Return [X, Y] of the center of cell containing provided text 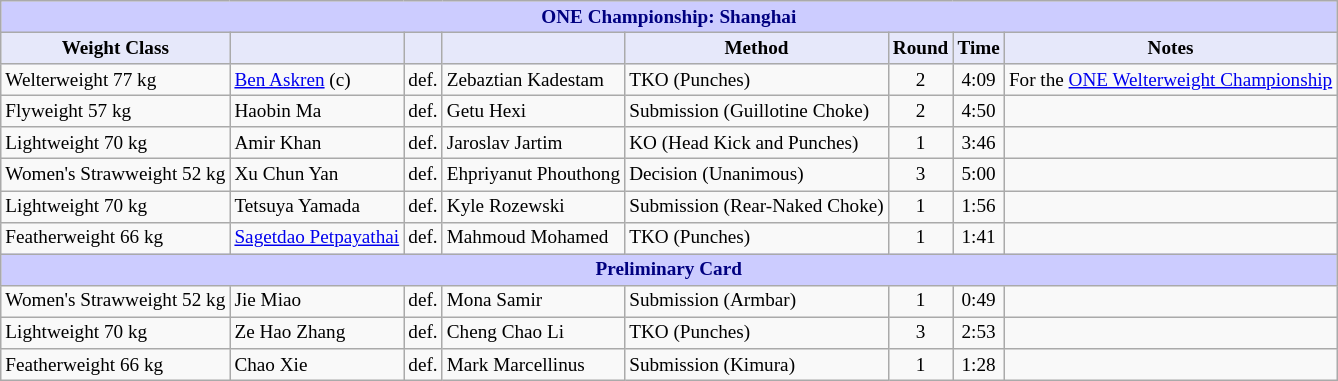
Welterweight 77 kg [116, 80]
Getu Hexi [533, 111]
Kyle Rozewski [533, 206]
Decision (Unanimous) [757, 175]
Notes [1170, 48]
Submission (Guillotine Choke) [757, 111]
Mona Samir [533, 301]
3:46 [978, 143]
1:28 [978, 365]
Zebaztian Kadestam [533, 80]
Preliminary Card [669, 270]
Mahmoud Mohamed [533, 238]
2:53 [978, 333]
Chao Xie [317, 365]
4:50 [978, 111]
Tetsuya Yamada [317, 206]
1:41 [978, 238]
Time [978, 48]
Jaroslav Jartim [533, 143]
Ehpriyanut Phouthong [533, 175]
Jie Miao [317, 301]
4:09 [978, 80]
Weight Class [116, 48]
0:49 [978, 301]
Ze Hao Zhang [317, 333]
Submission (Armbar) [757, 301]
Mark Marcellinus [533, 365]
Submission (Rear-Naked Choke) [757, 206]
5:00 [978, 175]
Haobin Ma [317, 111]
Xu Chun Yan [317, 175]
Flyweight 57 kg [116, 111]
Submission (Kimura) [757, 365]
Cheng Chao Li [533, 333]
KO (Head Kick and Punches) [757, 143]
1:56 [978, 206]
Sagetdao Petpayathai [317, 238]
Ben Askren (c) [317, 80]
Method [757, 48]
Amir Khan [317, 143]
Round [920, 48]
ONE Championship: Shanghai [669, 17]
For the ONE Welterweight Championship [1170, 80]
